Detect which cell encompasses the target text, then output its [x, y] center coordinate. 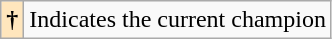
† [12, 20]
Indicates the current champion [178, 20]
